Output the (x, y) coordinate of the center of the cell containing the given text.  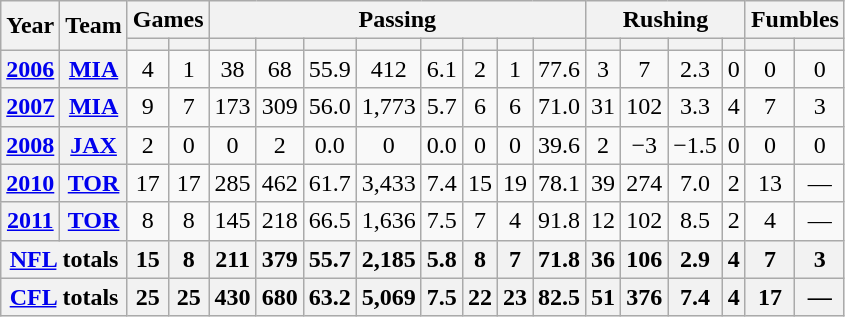
5.7 (442, 107)
−1.5 (696, 145)
36 (604, 259)
6.1 (442, 69)
55.7 (330, 259)
1,773 (388, 107)
39.6 (558, 145)
379 (280, 259)
2010 (30, 183)
Team (94, 26)
12 (604, 221)
91.8 (558, 221)
462 (280, 183)
38 (232, 69)
3.3 (696, 107)
22 (480, 297)
2006 (30, 69)
2007 (30, 107)
430 (232, 297)
2011 (30, 221)
376 (644, 297)
19 (514, 183)
218 (280, 221)
1,636 (388, 221)
51 (604, 297)
71.8 (558, 259)
23 (514, 297)
412 (388, 69)
Games (168, 20)
3,433 (388, 183)
71.0 (558, 107)
JAX (94, 145)
145 (232, 221)
55.9 (330, 69)
61.7 (330, 183)
66.5 (330, 221)
173 (232, 107)
Year (30, 26)
2.3 (696, 69)
CFL totals (64, 297)
77.6 (558, 69)
2008 (30, 145)
2,185 (388, 259)
8.5 (696, 221)
309 (280, 107)
5,069 (388, 297)
274 (644, 183)
9 (148, 107)
285 (232, 183)
39 (604, 183)
Fumbles (794, 20)
7.0 (696, 183)
13 (770, 183)
5.8 (442, 259)
78.1 (558, 183)
31 (604, 107)
Rushing (666, 20)
−3 (644, 145)
106 (644, 259)
63.2 (330, 297)
82.5 (558, 297)
680 (280, 297)
68 (280, 69)
NFL totals (64, 259)
Passing (397, 20)
211 (232, 259)
56.0 (330, 107)
2.9 (696, 259)
